Search for the cell housing the specified text and yield its [x, y] center coordinate. 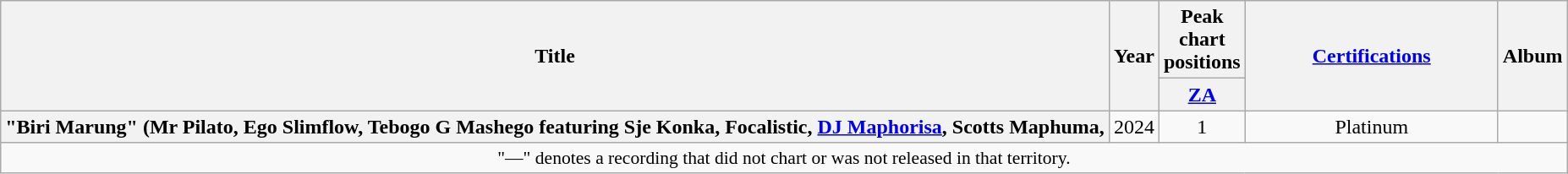
Peak chart positions [1202, 40]
"—" denotes a recording that did not chart or was not released in that territory. [784, 158]
Certifications [1372, 56]
"Biri Marung" (Mr Pilato, Ego Slimflow, Tebogo G Mashego featuring Sje Konka, Focalistic, DJ Maphorisa, Scotts Maphuma, [555, 127]
ZA [1202, 95]
1 [1202, 127]
Year [1133, 56]
Album [1532, 56]
Platinum [1372, 127]
Title [555, 56]
2024 [1133, 127]
